Scan for the cell matching the given text and deliver its [X, Y] coordinate at center. 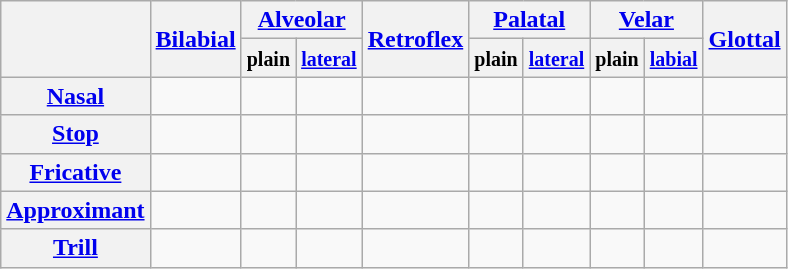
Nasal [76, 96]
Fricative [76, 172]
Trill [76, 248]
Alveolar [302, 20]
Stop [76, 134]
Palatal [530, 20]
Velar [646, 20]
labial [674, 58]
Glottal [744, 39]
Bilabial [196, 39]
Retroflex [416, 39]
Approximant [76, 210]
